Find where the given text appears and provide that cell's center as (X, Y) coordinate. 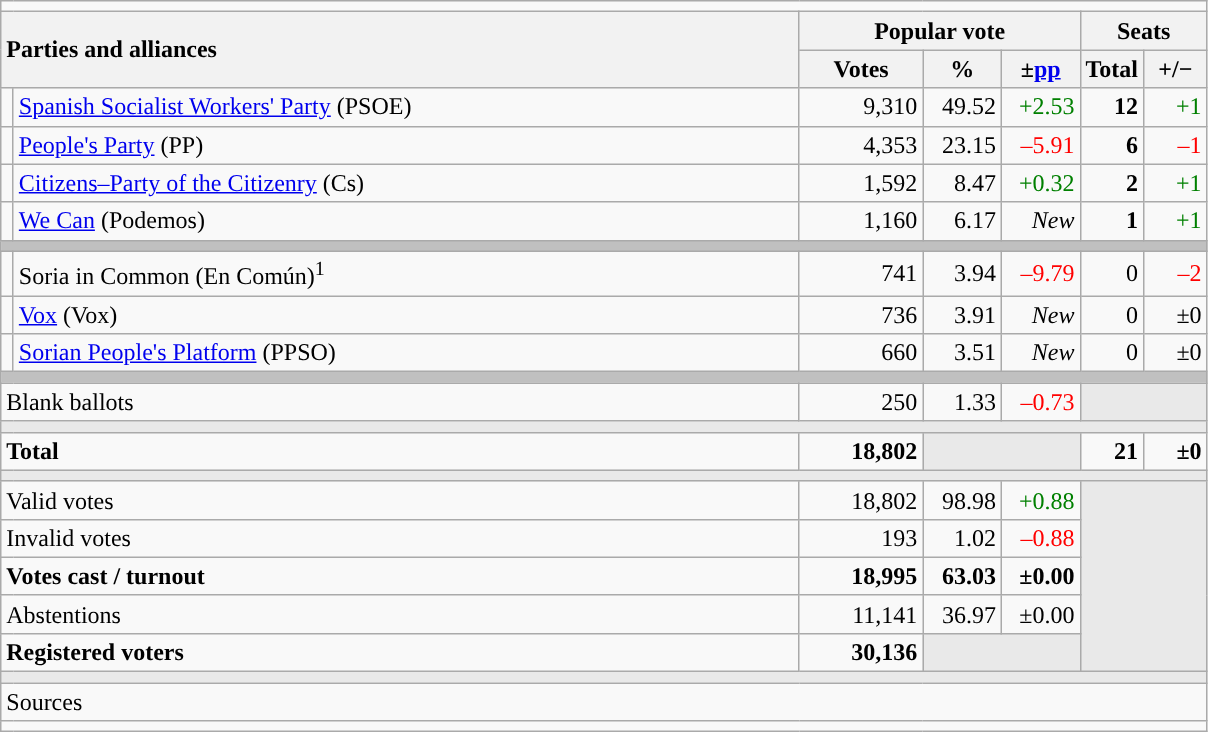
6 (1112, 145)
+2.53 (1040, 107)
Popular vote (940, 31)
1,160 (861, 221)
Votes (861, 69)
3.51 (962, 353)
+0.88 (1040, 500)
% (962, 69)
21 (1112, 451)
36.97 (962, 614)
250 (861, 402)
–2 (1176, 274)
3.94 (962, 274)
2 (1112, 183)
9,310 (861, 107)
Spanish Socialist Workers' Party (PSOE) (406, 107)
Votes cast / turnout (400, 576)
Seats (1144, 31)
18,995 (861, 576)
+0.32 (1040, 183)
Citizens–Party of the Citizenry (Cs) (406, 183)
Vox (Vox) (406, 315)
–0.73 (1040, 402)
98.98 (962, 500)
3.91 (962, 315)
Valid votes (400, 500)
30,136 (861, 652)
193 (861, 538)
12 (1112, 107)
1.02 (962, 538)
11,141 (861, 614)
+/− (1176, 69)
–9.79 (1040, 274)
4,353 (861, 145)
1,592 (861, 183)
1 (1112, 221)
–0.88 (1040, 538)
–5.91 (1040, 145)
Blank ballots (400, 402)
1.33 (962, 402)
±pp (1040, 69)
Invalid votes (400, 538)
660 (861, 353)
Registered voters (400, 652)
741 (861, 274)
Parties and alliances (400, 50)
Sources (604, 702)
63.03 (962, 576)
6.17 (962, 221)
736 (861, 315)
People's Party (PP) (406, 145)
23.15 (962, 145)
49.52 (962, 107)
–1 (1176, 145)
8.47 (962, 183)
Sorian People's Platform (PPSO) (406, 353)
Soria in Common (En Común)1 (406, 274)
We Can (Podemos) (406, 221)
Abstentions (400, 614)
